Extract the (X, Y) coordinate from the center of the cell holding the provided text.  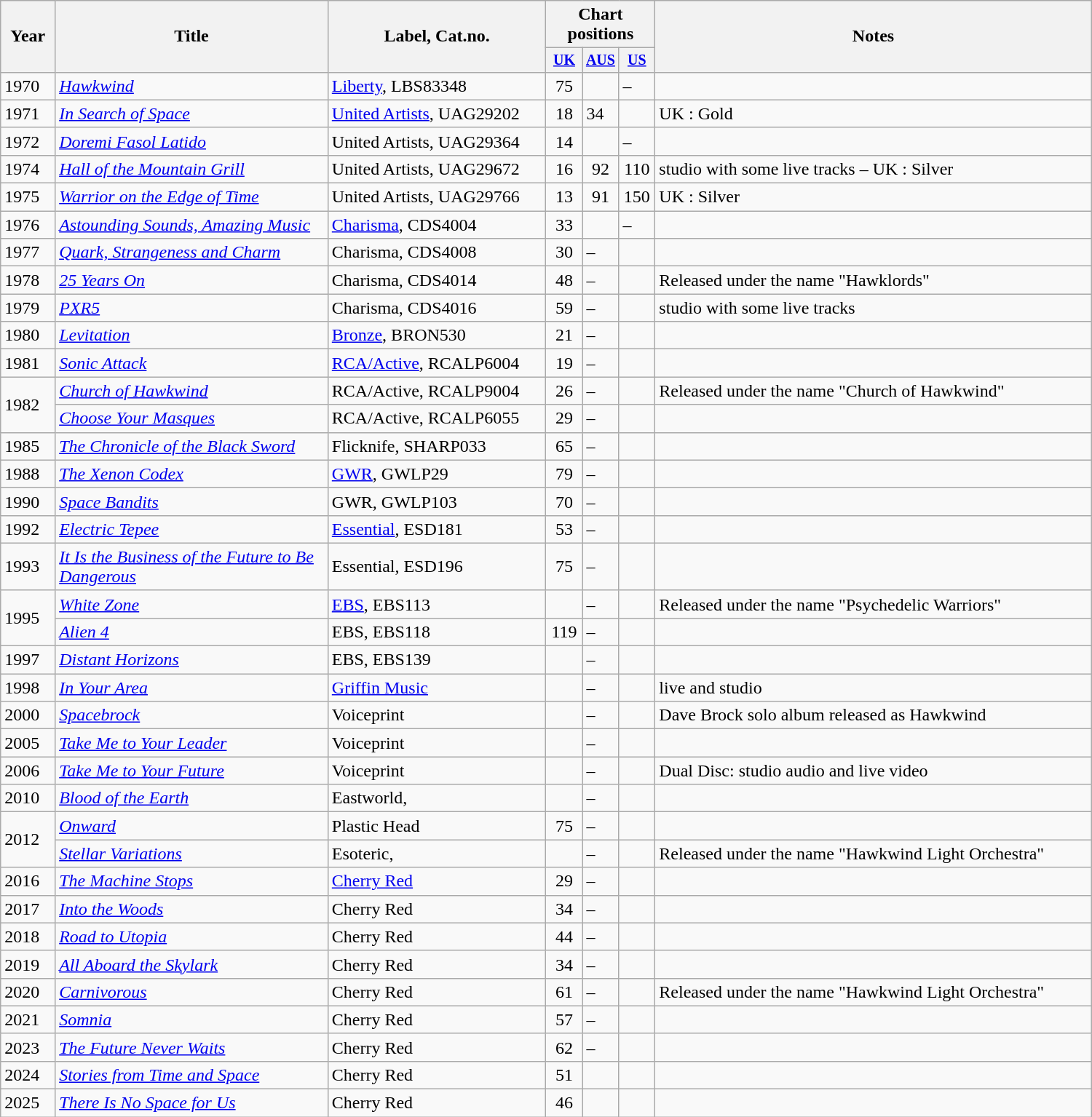
Quark, Strangeness and Charm (192, 253)
1972 (28, 141)
Hall of the Mountain Grill (192, 169)
Distant Horizons (192, 660)
UK : Gold (874, 114)
2016 (28, 881)
The Machine Stops (192, 881)
2025 (28, 1103)
Somnia (192, 1019)
Church of Hawkwind (192, 391)
US (637, 60)
70 (564, 501)
1982 (28, 405)
Charisma, CDS4014 (437, 280)
1974 (28, 169)
Charisma, CDS4008 (437, 253)
The Future Never Waits (192, 1047)
Spacebrock (192, 715)
2012 (28, 840)
Stories from Time and Space (192, 1075)
Released under the name "Psychedelic Warriors" (874, 604)
Flicknife, SHARP033 (437, 446)
Choose Your Masques (192, 418)
1979 (28, 308)
2024 (28, 1075)
There Is No Space for Us (192, 1103)
2020 (28, 992)
Essential, ESD181 (437, 529)
Hawkwind (192, 86)
Sonic Attack (192, 363)
Space Bandits (192, 501)
Road to Utopia (192, 937)
EBS, EBS118 (437, 632)
Dual Disc: studio audio and live video (874, 771)
RCA/Active, RCALP6004 (437, 363)
44 (564, 937)
studio with some live tracks – UK : Silver (874, 169)
United Artists, UAG29766 (437, 197)
Levitation (192, 335)
GWR, GWLP103 (437, 501)
150 (637, 197)
46 (564, 1103)
2019 (28, 964)
Chart positions (601, 25)
1993 (28, 566)
1970 (28, 86)
Essential, ESD196 (437, 566)
1981 (28, 363)
Astounding Sounds, Amazing Music (192, 225)
2006 (28, 771)
59 (564, 308)
Released under the name "Church of Hawkwind" (874, 391)
Doremi Fasol Latido (192, 141)
RCA/Active, RCALP6055 (437, 418)
EBS, EBS139 (437, 660)
Notes (874, 36)
1976 (28, 225)
2000 (28, 715)
1988 (28, 474)
110 (637, 169)
119 (564, 632)
United Artists, UAG29672 (437, 169)
1997 (28, 660)
1977 (28, 253)
14 (564, 141)
13 (564, 197)
62 (564, 1047)
2005 (28, 743)
Electric Tepee (192, 529)
Blood of the Earth (192, 798)
1990 (28, 501)
Bronze, BRON530 (437, 335)
Plastic Head (437, 826)
1971 (28, 114)
Eastworld, (437, 798)
26 (564, 391)
19 (564, 363)
studio with some live tracks (874, 308)
live and studio (874, 688)
Charisma, CDS4004 (437, 225)
92 (601, 169)
Charisma, CDS4016 (437, 308)
UK : Silver (874, 197)
GWR, GWLP29 (437, 474)
79 (564, 474)
53 (564, 529)
18 (564, 114)
Title (192, 36)
61 (564, 992)
Carnivorous (192, 992)
The Xenon Codex (192, 474)
1998 (28, 688)
1980 (28, 335)
Stellar Variations (192, 854)
2017 (28, 909)
UK (564, 60)
1975 (28, 197)
Warrior on the Edge of Time (192, 197)
25 Years On (192, 280)
2010 (28, 798)
48 (564, 280)
65 (564, 446)
Into the Woods (192, 909)
Dave Brock solo album released as Hawkwind (874, 715)
2023 (28, 1047)
57 (564, 1019)
Year (28, 36)
Liberty, LBS83348 (437, 86)
PXR5 (192, 308)
United Artists, UAG29364 (437, 141)
51 (564, 1075)
16 (564, 169)
21 (564, 335)
Label, Cat.no. (437, 36)
Onward (192, 826)
Take Me to Your Future (192, 771)
Released under the name "Hawklords" (874, 280)
2021 (28, 1019)
United Artists, UAG29202 (437, 114)
White Zone (192, 604)
Take Me to Your Leader (192, 743)
30 (564, 253)
Esoteric, (437, 854)
All Aboard the Skylark (192, 964)
33 (564, 225)
1992 (28, 529)
AUS (601, 60)
1995 (28, 618)
1978 (28, 280)
91 (601, 197)
In Search of Space (192, 114)
1985 (28, 446)
The Chronicle of the Black Sword (192, 446)
It Is the Business of the Future to Be Dangerous (192, 566)
Alien 4 (192, 632)
2018 (28, 937)
In Your Area (192, 688)
Griffin Music (437, 688)
RCA/Active, RCALP9004 (437, 391)
EBS, EBS113 (437, 604)
